Output the (X, Y) coordinate of the center of the cell containing the given text.  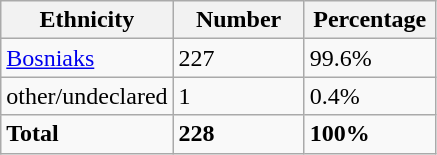
Total (87, 134)
227 (238, 58)
Number (238, 20)
99.6% (370, 58)
0.4% (370, 96)
100% (370, 134)
Bosniaks (87, 58)
other/undeclared (87, 96)
Percentage (370, 20)
Ethnicity (87, 20)
228 (238, 134)
1 (238, 96)
